Detect which cell encompasses the target text, then output its (X, Y) center coordinate. 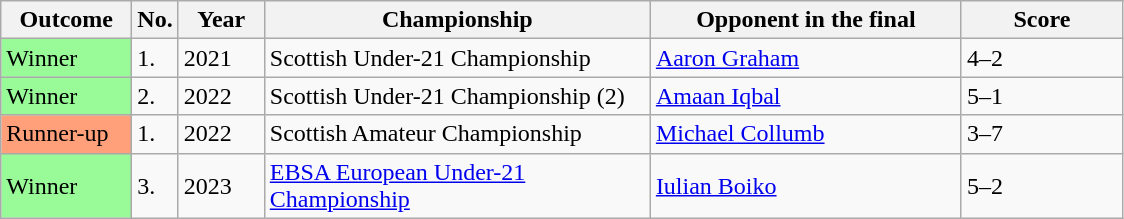
3. (155, 186)
2021 (221, 58)
Outcome (66, 20)
Score (1042, 20)
Scottish Under-21 Championship (2) (457, 96)
EBSA European Under-21 Championship (457, 186)
Championship (457, 20)
Opponent in the final (806, 20)
Iulian Boiko (806, 186)
4–2 (1042, 58)
2023 (221, 186)
Amaan Iqbal (806, 96)
2. (155, 96)
3–7 (1042, 134)
No. (155, 20)
Michael Collumb (806, 134)
Scottish Amateur Championship (457, 134)
5–2 (1042, 186)
Year (221, 20)
Scottish Under-21 Championship (457, 58)
Runner-up (66, 134)
5–1 (1042, 96)
Aaron Graham (806, 58)
